Determine the [X, Y] coordinate at the center of the cell enclosing the given text.  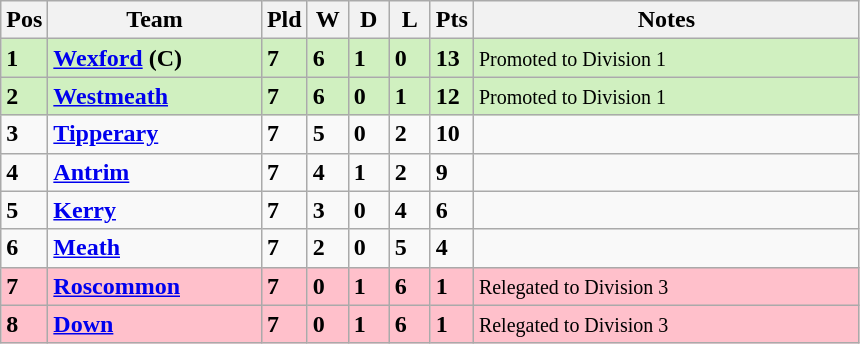
Pos [24, 20]
10 [452, 134]
Pts [452, 20]
Notes [666, 20]
Pld [284, 20]
Meath [155, 248]
9 [452, 172]
12 [452, 96]
Kerry [155, 210]
Roscommon [155, 286]
D [368, 20]
L [410, 20]
Down [155, 324]
Antrim [155, 172]
8 [24, 324]
Westmeath [155, 96]
13 [452, 58]
Wexford (C) [155, 58]
Team [155, 20]
Tipperary [155, 134]
W [328, 20]
